Capture the cell that displays the provided text and extract its (X, Y) central coordinate. 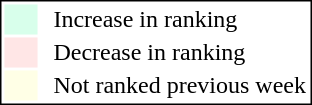
Increase in ranking (180, 19)
Not ranked previous week (180, 85)
Decrease in ranking (180, 53)
